Search for the cell housing the specified text and yield its [X, Y] center coordinate. 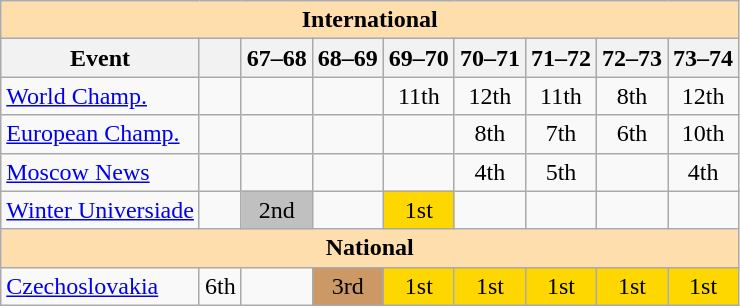
International [370, 20]
73–74 [704, 58]
National [370, 248]
67–68 [276, 58]
European Champ. [100, 134]
World Champ. [100, 96]
Event [100, 58]
Winter Universiade [100, 210]
7th [560, 134]
70–71 [490, 58]
10th [704, 134]
69–70 [418, 58]
2nd [276, 210]
68–69 [348, 58]
71–72 [560, 58]
Moscow News [100, 172]
3rd [348, 286]
Czechoslovakia [100, 286]
72–73 [632, 58]
5th [560, 172]
